Extract the (X, Y) coordinate from the center of the cell holding the provided text.  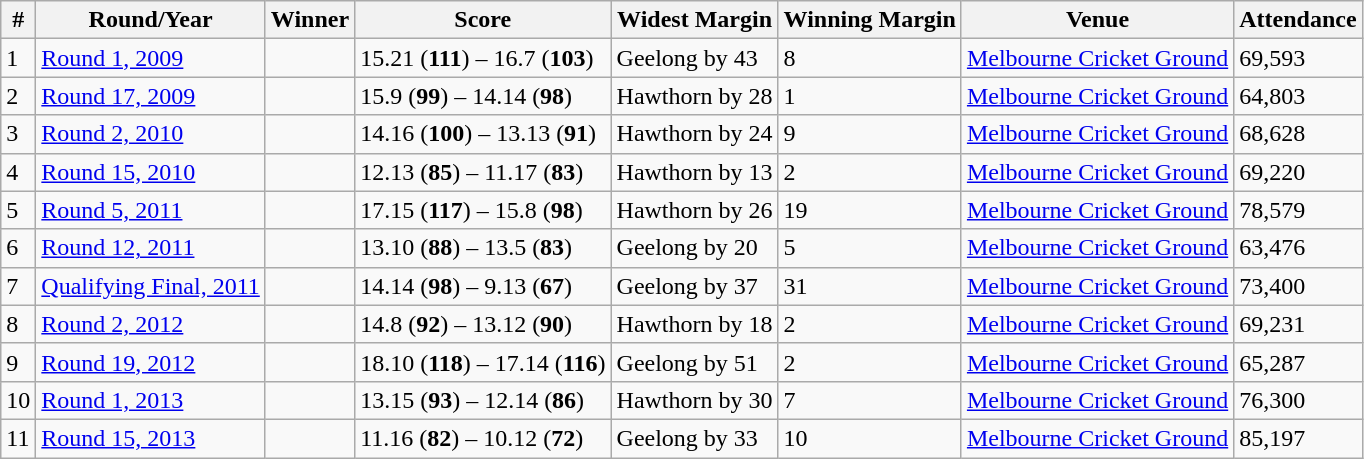
Hawthorn by 18 (694, 324)
Geelong by 51 (694, 362)
85,197 (1298, 438)
4 (18, 172)
Winner (310, 20)
14.14 (98) – 9.13 (67) (483, 286)
69,220 (1298, 172)
3 (18, 134)
31 (870, 286)
Score (483, 20)
Round 15, 2010 (151, 172)
Round 17, 2009 (151, 96)
Hawthorn by 28 (694, 96)
63,476 (1298, 248)
Round 15, 2013 (151, 438)
Hawthorn by 24 (694, 134)
64,803 (1298, 96)
13.15 (93) – 12.14 (86) (483, 400)
# (18, 20)
19 (870, 210)
14.16 (100) – 13.13 (91) (483, 134)
Round 5, 2011 (151, 210)
Round 2, 2010 (151, 134)
13.10 (88) – 13.5 (83) (483, 248)
69,593 (1298, 58)
14.8 (92) – 13.12 (90) (483, 324)
11 (18, 438)
Geelong by 20 (694, 248)
Round 19, 2012 (151, 362)
Winning Margin (870, 20)
Round 12, 2011 (151, 248)
69,231 (1298, 324)
15.21 (111) – 16.7 (103) (483, 58)
15.9 (99) – 14.14 (98) (483, 96)
Geelong by 37 (694, 286)
Attendance (1298, 20)
18.10 (118) – 17.14 (116) (483, 362)
Geelong by 43 (694, 58)
17.15 (117) – 15.8 (98) (483, 210)
78,579 (1298, 210)
Round 1, 2013 (151, 400)
6 (18, 248)
11.16 (82) – 10.12 (72) (483, 438)
Hawthorn by 26 (694, 210)
12.13 (85) – 11.17 (83) (483, 172)
Widest Margin (694, 20)
68,628 (1298, 134)
Round/Year (151, 20)
Round 2, 2012 (151, 324)
65,287 (1298, 362)
Qualifying Final, 2011 (151, 286)
Round 1, 2009 (151, 58)
Venue (1097, 20)
73,400 (1298, 286)
Geelong by 33 (694, 438)
Hawthorn by 30 (694, 400)
Hawthorn by 13 (694, 172)
76,300 (1298, 400)
